Scan for the cell matching the given text and deliver its [x, y] coordinate at center. 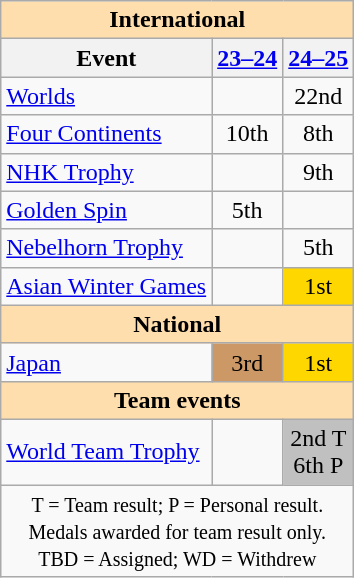
8th [318, 134]
T = Team result; P = Personal result. Medals awarded for team result only.TBD = Assigned; WD = Withdrew [178, 530]
Worlds [106, 96]
Golden Spin [106, 210]
9th [318, 172]
24–25 [318, 58]
Japan [106, 362]
2nd T6th P [318, 452]
International [178, 20]
NHK Trophy [106, 172]
Event [106, 58]
World Team Trophy [106, 452]
23–24 [248, 58]
National [178, 324]
10th [248, 134]
22nd [318, 96]
Asian Winter Games [106, 286]
3rd [248, 362]
Four Continents [106, 134]
Nebelhorn Trophy [106, 248]
Team events [178, 400]
